Return (X, Y) of the center of cell containing provided text 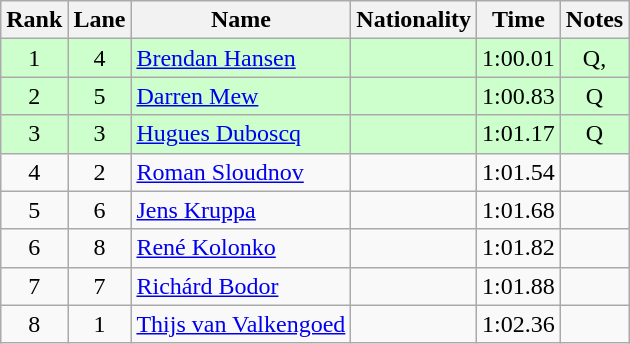
1:00.83 (519, 96)
1:02.36 (519, 324)
1:01.17 (519, 134)
Hugues Duboscq (241, 134)
Nationality (414, 20)
Darren Mew (241, 96)
Richárd Bodor (241, 286)
Lane (100, 20)
René Kolonko (241, 248)
Rank (34, 20)
Time (519, 20)
Thijs van Valkengoed (241, 324)
Name (241, 20)
1:01.82 (519, 248)
1:00.01 (519, 58)
Notes (594, 20)
Jens Kruppa (241, 210)
Brendan Hansen (241, 58)
Q, (594, 58)
1:01.88 (519, 286)
1:01.68 (519, 210)
1:01.54 (519, 172)
Roman Sloudnov (241, 172)
